From the cell containing the given text, extract its center point as (X, Y) coordinate. 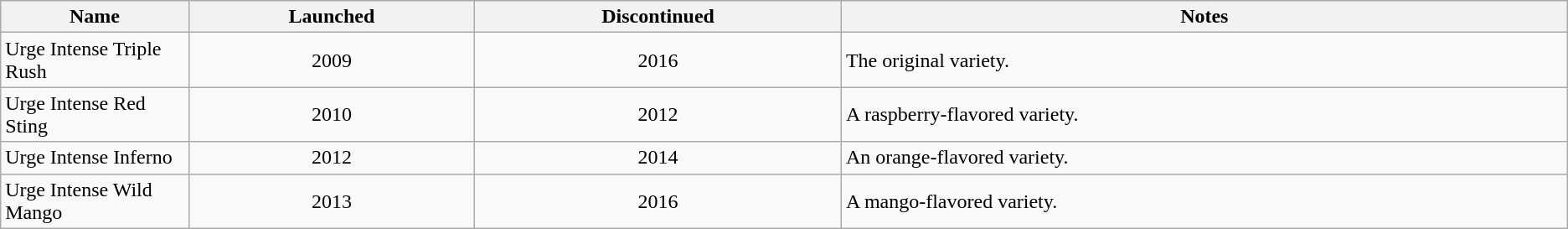
Urge Intense Inferno (95, 158)
Urge Intense Triple Rush (95, 60)
2010 (332, 114)
2013 (332, 201)
2009 (332, 60)
Discontinued (658, 17)
Urge Intense Red Sting (95, 114)
Notes (1204, 17)
Name (95, 17)
The original variety. (1204, 60)
A mango-flavored variety. (1204, 201)
An orange-flavored variety. (1204, 158)
Urge Intense Wild Mango (95, 201)
A raspberry-flavored variety. (1204, 114)
2014 (658, 158)
Launched (332, 17)
